Output the [x, y] coordinate of the center of the cell containing the given text.  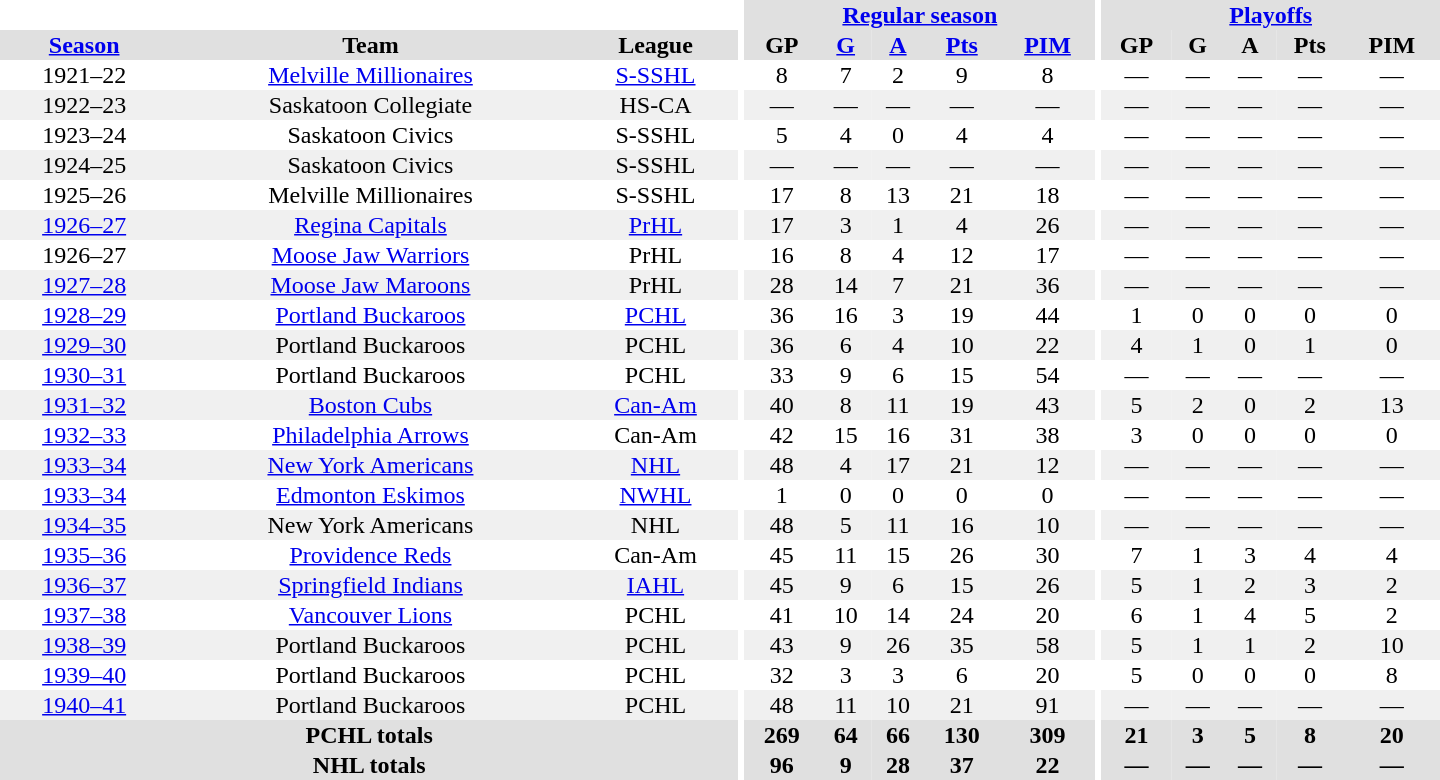
1921–22 [84, 75]
HS-CA [656, 105]
Team [370, 45]
Regina Capitals [370, 225]
1929–30 [84, 345]
Regular season [920, 15]
96 [782, 765]
Season [84, 45]
33 [782, 375]
Springfield Indians [370, 585]
PCHL totals [369, 735]
Moose Jaw Warriors [370, 255]
Vancouver Lions [370, 615]
1937–38 [84, 615]
NHL totals [369, 765]
1940–41 [84, 705]
40 [782, 405]
38 [1047, 435]
1923–24 [84, 135]
58 [1047, 645]
1934–35 [84, 525]
1928–29 [84, 315]
Moose Jaw Maroons [370, 285]
Philadelphia Arrows [370, 435]
269 [782, 735]
1930–31 [84, 375]
18 [1047, 195]
35 [962, 645]
1922–23 [84, 105]
309 [1047, 735]
1935–36 [84, 555]
44 [1047, 315]
Playoffs [1270, 15]
Providence Reds [370, 555]
Saskatoon Collegiate [370, 105]
91 [1047, 705]
41 [782, 615]
1936–37 [84, 585]
League [656, 45]
1924–25 [84, 165]
IAHL [656, 585]
1939–40 [84, 675]
30 [1047, 555]
1938–39 [84, 645]
Edmonton Eskimos [370, 495]
24 [962, 615]
Boston Cubs [370, 405]
42 [782, 435]
37 [962, 765]
54 [1047, 375]
130 [962, 735]
31 [962, 435]
66 [898, 735]
NWHL [656, 495]
1925–26 [84, 195]
1932–33 [84, 435]
32 [782, 675]
1927–28 [84, 285]
1931–32 [84, 405]
64 [846, 735]
